Find where the given text appears and provide that cell's center as [X, Y] coordinate. 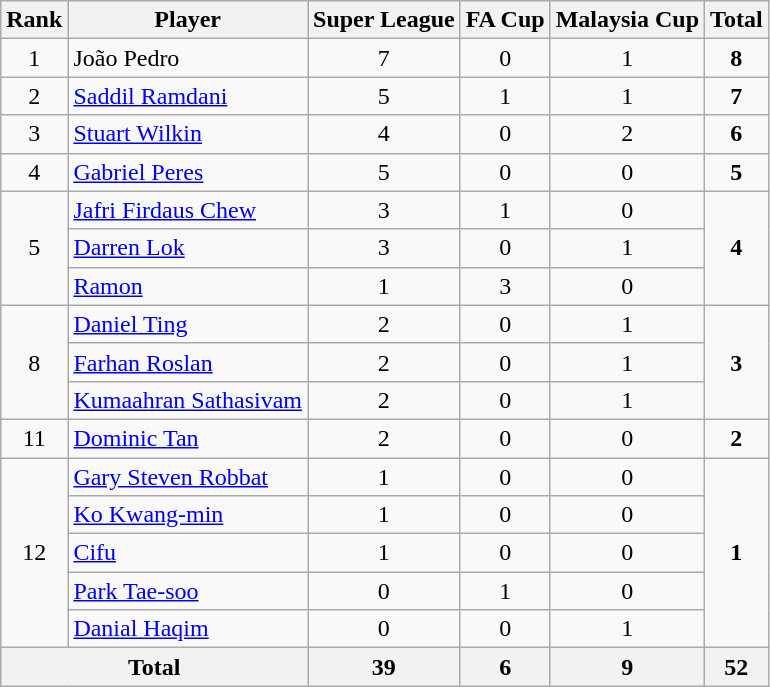
Danial Haqim [188, 629]
Player [188, 20]
FA Cup [505, 20]
Ramon [188, 286]
39 [384, 667]
Daniel Ting [188, 324]
Stuart Wilkin [188, 134]
Gabriel Peres [188, 172]
Kumaahran Sathasivam [188, 400]
Park Tae-soo [188, 591]
Cifu [188, 553]
João Pedro [188, 58]
Gary Steven Robbat [188, 477]
9 [627, 667]
Ko Kwang-min [188, 515]
52 [737, 667]
Farhan Roslan [188, 362]
Dominic Tan [188, 438]
Darren Lok [188, 248]
Rank [34, 20]
Super League [384, 20]
Malaysia Cup [627, 20]
Jafri Firdaus Chew [188, 210]
11 [34, 438]
12 [34, 553]
Saddil Ramdani [188, 96]
